Extract the (X, Y) coordinate from the center of the cell holding the provided text.  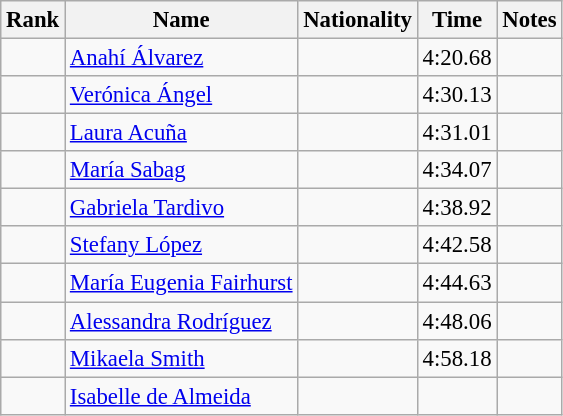
Rank (33, 20)
Stefany López (182, 245)
4:42.58 (457, 245)
4:48.06 (457, 321)
Anahí Álvarez (182, 58)
Name (182, 20)
4:44.63 (457, 283)
4:38.92 (457, 208)
Laura Acuña (182, 133)
Verónica Ángel (182, 95)
Time (457, 20)
Alessandra Rodríguez (182, 321)
María Sabag (182, 170)
4:34.07 (457, 170)
4:58.18 (457, 358)
Gabriela Tardivo (182, 208)
4:31.01 (457, 133)
Nationality (358, 20)
4:30.13 (457, 95)
Mikaela Smith (182, 358)
Isabelle de Almeida (182, 396)
Notes (530, 20)
María Eugenia Fairhurst (182, 283)
4:20.68 (457, 58)
